Search for the cell housing the specified text and yield its (X, Y) center coordinate. 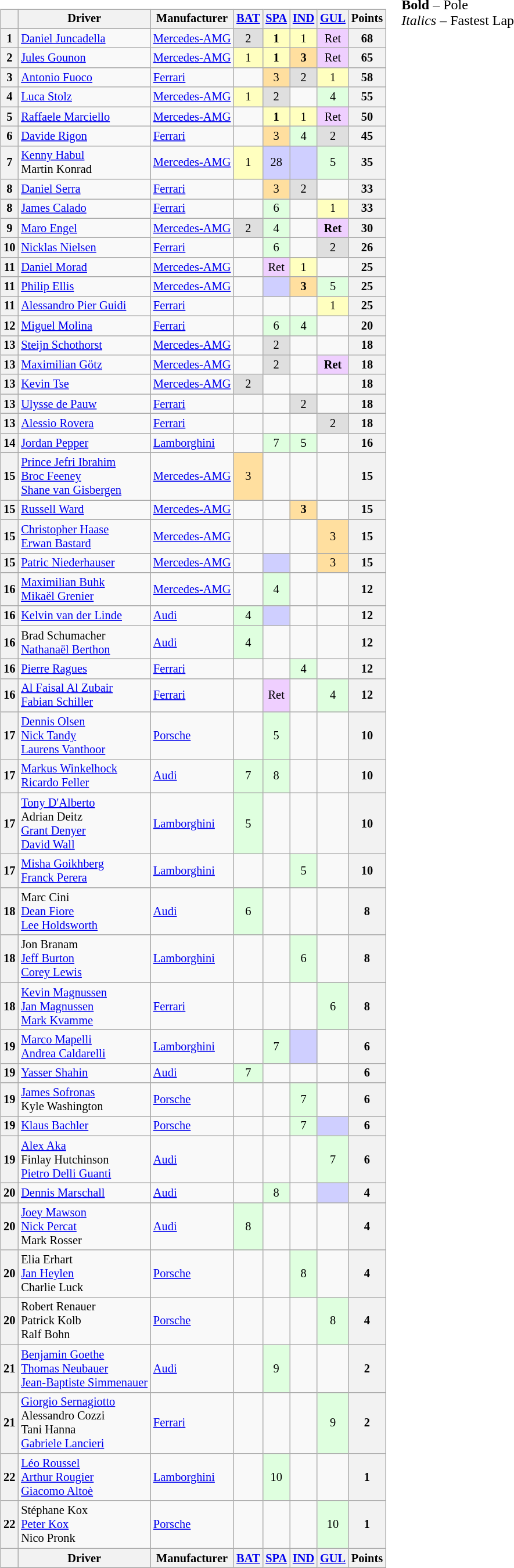
58 (367, 78)
26 (367, 248)
Léo Roussel Arthur Rougier Giacomo Altoè (84, 1477)
Antonio Fuoco (84, 78)
Elia Erhart Jan Heylen Charlie Luck (84, 1274)
Stéphane Kox Peter Kox Nico Pronk (84, 1524)
Daniel Morad (84, 268)
Dennis Olsen Nick Tandy Laurens Vanthoor (84, 736)
55 (367, 97)
Alessandro Pier Guidi (84, 306)
Luca Stolz (84, 97)
Pierre Ragues (84, 669)
Dennis Marschall (84, 1193)
Prince Jefri Ibrahim Broc Feeney Shane van Gisbergen (84, 476)
28 (276, 162)
Alessio Rovera (84, 424)
Klaus Bachler (84, 1126)
Daniel Serra (84, 189)
Nicklas Nielsen (84, 248)
Jules Gounon (84, 58)
35 (367, 162)
Brad Schumacher Nathanaël Berthon (84, 642)
Kelvin van der Linde (84, 616)
Benjamin Goethe Thomas Neubauer Jean-Baptiste Simmenauer (84, 1368)
Maro Engel (84, 228)
65 (367, 58)
14 (9, 443)
Marco Mapelli Andrea Caldarelli (84, 1047)
Misha Goikhberg Franck Perera (84, 871)
Steijn Schothorst (84, 345)
30 (367, 228)
Raffaele Marciello (84, 117)
Ulysse de Pauw (84, 404)
Daniel Juncadella (84, 38)
Al Faisal Al Zubair Fabian Schiller (84, 695)
Joey Mawson Nick Percat Mark Rosser (84, 1227)
Alex Aka Finlay Hutchinson Pietro Delli Guanti (84, 1159)
Markus Winkelhock Ricardo Feller (84, 776)
Jon Branam Jeff Burton Corey Lewis (84, 959)
Tony D'Alberto Adrian Deitz Grant Denyer David Wall (84, 823)
Maximilian Buhk Mikaël Grenier (84, 590)
Miguel Molina (84, 326)
Russell Ward (84, 510)
Davide Rigon (84, 136)
50 (367, 117)
Kenny Habul Martin Konrad (84, 162)
Jordan Pepper (84, 443)
James Sofronas Kyle Washington (84, 1100)
Yasser Shahin (84, 1073)
68 (367, 38)
Christopher Haase Erwan Bastard (84, 536)
Robert Renauer Patrick Kolb Ralf Bohn (84, 1321)
Giorgio Sernagiotto Alessandro Cozzi Tani Hanna Gabriele Lancieri (84, 1423)
45 (367, 136)
Marc Cini Dean Fiore Lee Holdsworth (84, 912)
James Calado (84, 209)
Philip Ellis (84, 287)
Patric Niederhauser (84, 563)
Maximilian Götz (84, 365)
Kevin Magnussen Jan Magnussen Mark Kvamme (84, 1006)
Kevin Tse (84, 384)
